Return [X, Y] of the center of cell containing provided text 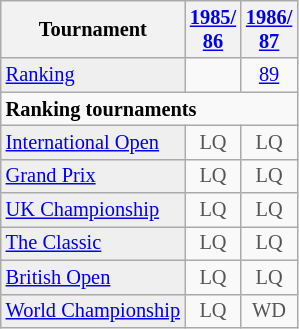
1986/87 [269, 29]
UK Championship [93, 210]
British Open [93, 277]
Ranking tournaments [149, 109]
89 [269, 75]
WD [269, 311]
Ranking [93, 75]
International Open [93, 142]
World Championship [93, 311]
The Classic [93, 243]
1985/86 [213, 29]
Tournament [93, 29]
Grand Prix [93, 176]
